Pinpoint the cell where the given text exists, returning its [X, Y] midpoint coordinate. 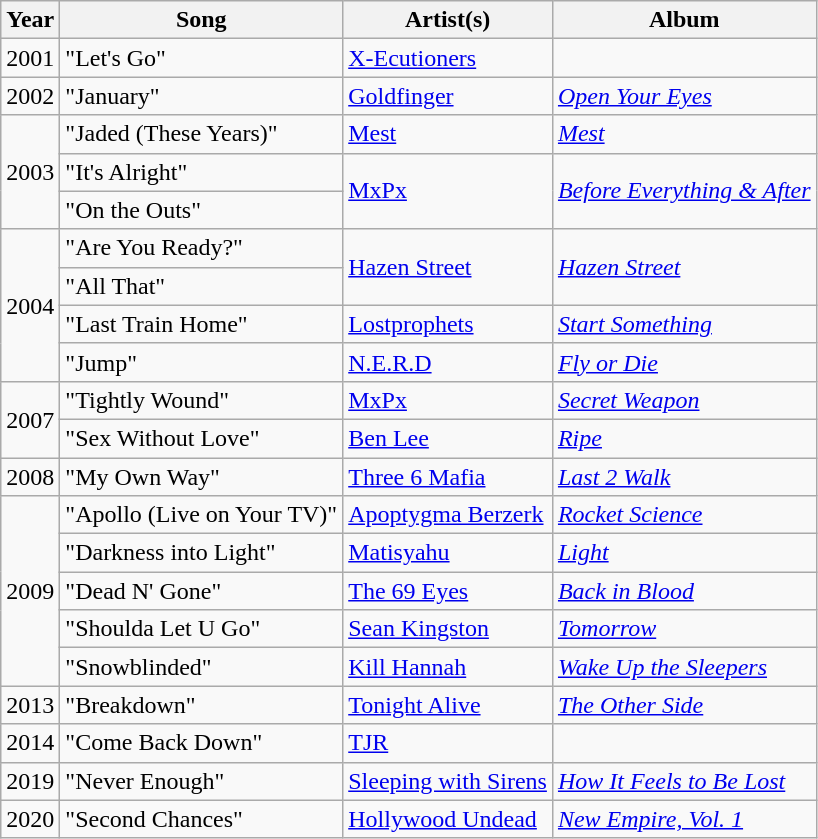
2013 [30, 705]
Tonight Alive [448, 705]
2008 [30, 477]
"Come Back Down" [202, 743]
Secret Weapon [684, 400]
New Empire, Vol. 1 [684, 819]
"Shoulda Let U Go" [202, 629]
Lostprophets [448, 324]
"Sex Without Love" [202, 438]
Sean Kingston [448, 629]
2014 [30, 743]
"Last Train Home" [202, 324]
The Other Side [684, 705]
"Breakdown" [202, 705]
Goldfinger [448, 96]
X-Ecutioners [448, 58]
Tomorrow [684, 629]
2001 [30, 58]
2003 [30, 172]
Kill Hannah [448, 667]
2004 [30, 305]
2009 [30, 591]
Matisyahu [448, 553]
Last 2 Walk [684, 477]
Before Everything & After [684, 191]
"Snowblinded" [202, 667]
Light [684, 553]
"Jaded (These Years)" [202, 134]
"Darkness into Light" [202, 553]
Fly or Die [684, 362]
The 69 Eyes [448, 591]
"January" [202, 96]
Hollywood Undead [448, 819]
"Jump" [202, 362]
Start Something [684, 324]
"Second Chances" [202, 819]
N.E.R.D [448, 362]
Sleeping with Sirens [448, 781]
Wake Up the Sleepers [684, 667]
Ben Lee [448, 438]
Back in Blood [684, 591]
2002 [30, 96]
Artist(s) [448, 20]
Apoptygma Berzerk [448, 515]
"Are You Ready?" [202, 248]
"Dead N' Gone" [202, 591]
Song [202, 20]
2019 [30, 781]
"Let's Go" [202, 58]
"Apollo (Live on Your TV)" [202, 515]
Open Your Eyes [684, 96]
"All That" [202, 286]
Ripe [684, 438]
"On the Outs" [202, 210]
2020 [30, 819]
"It's Alright" [202, 172]
How It Feels to Be Lost [684, 781]
Album [684, 20]
TJR [448, 743]
"Tightly Wound" [202, 400]
Rocket Science [684, 515]
Year [30, 20]
"My Own Way" [202, 477]
Three 6 Mafia [448, 477]
2007 [30, 419]
"Never Enough" [202, 781]
